Return [x, y] of the center of cell containing provided text 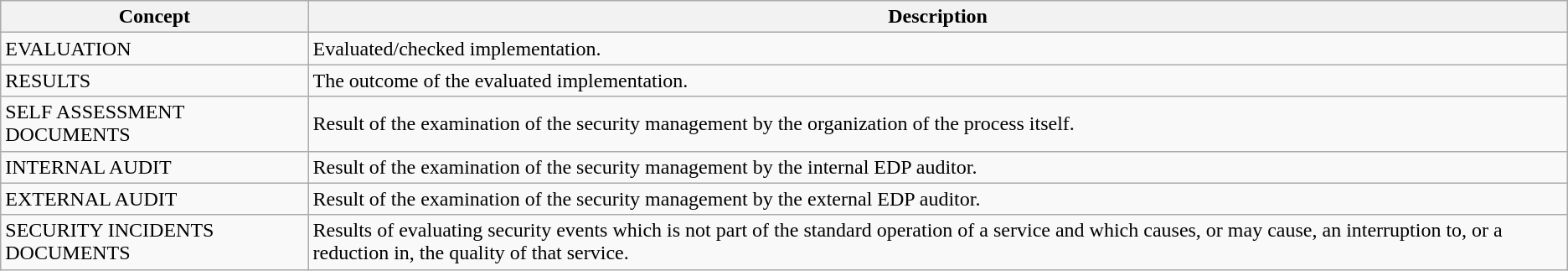
Description [938, 17]
SELF ASSESSMENT DOCUMENTS [154, 124]
Result of the examination of the security management by the external EDP auditor. [938, 199]
Result of the examination of the security management by the internal EDP auditor. [938, 167]
Result of the examination of the security management by the organization of the process itself. [938, 124]
Concept [154, 17]
The outcome of the evaluated implementation. [938, 81]
EVALUATION [154, 49]
EXTERNAL AUDIT [154, 199]
RESULTS [154, 81]
Evaluated/checked implementation. [938, 49]
SECURITY INCIDENTS DOCUMENTS [154, 242]
INTERNAL AUDIT [154, 167]
